Provide the (X, Y) coordinate of the cell's center where the given text is located.  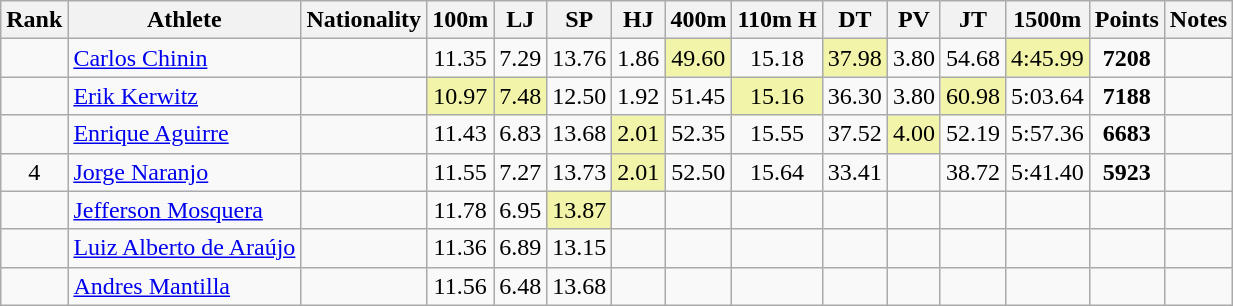
4.00 (914, 134)
HJ (638, 20)
400m (698, 20)
11.56 (460, 286)
Andres Mantilla (184, 286)
13.15 (580, 248)
6683 (1126, 134)
7188 (1126, 96)
7.29 (520, 58)
Enrique Aguirre (184, 134)
37.98 (854, 58)
11.43 (460, 134)
6.48 (520, 286)
4 (34, 172)
5:41.40 (1047, 172)
5:57.36 (1047, 134)
6.95 (520, 210)
Luiz Alberto de Araújo (184, 248)
DT (854, 20)
11.36 (460, 248)
6.83 (520, 134)
Carlos Chinin (184, 58)
37.52 (854, 134)
7.27 (520, 172)
11.35 (460, 58)
Rank (34, 20)
54.68 (972, 58)
Points (1126, 20)
PV (914, 20)
7.48 (520, 96)
52.19 (972, 134)
Athlete (184, 20)
JT (972, 20)
SP (580, 20)
Notes (1198, 20)
Erik Kerwitz (184, 96)
5923 (1126, 172)
60.98 (972, 96)
36.30 (854, 96)
LJ (520, 20)
1.86 (638, 58)
12.50 (580, 96)
15.18 (777, 58)
4:45.99 (1047, 58)
7208 (1126, 58)
38.72 (972, 172)
15.64 (777, 172)
15.55 (777, 134)
5:03.64 (1047, 96)
100m (460, 20)
13.87 (580, 210)
51.45 (698, 96)
Jorge Naranjo (184, 172)
Jefferson Mosquera (184, 210)
1500m (1047, 20)
Nationality (364, 20)
33.41 (854, 172)
11.78 (460, 210)
1.92 (638, 96)
110m H (777, 20)
6.89 (520, 248)
13.73 (580, 172)
11.55 (460, 172)
49.60 (698, 58)
15.16 (777, 96)
10.97 (460, 96)
52.35 (698, 134)
52.50 (698, 172)
13.76 (580, 58)
